Return the (x, y) coordinate for the center point of the cell that contains the specified text.  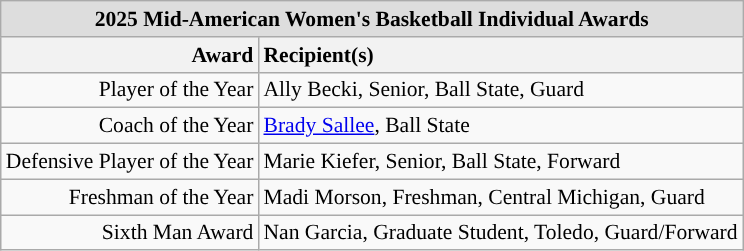
Recipient(s) (500, 55)
Freshman of the Year (130, 197)
Sixth Man Award (130, 233)
Award (130, 55)
Nan Garcia, Graduate Student, Toledo, Guard/Forward (500, 233)
Defensive Player of the Year (130, 162)
Madi Morson, Freshman, Central Michigan, Guard (500, 197)
Brady Sallee, Ball State (500, 126)
2025 Mid-American Women's Basketball Individual Awards (372, 19)
Ally Becki, Senior, Ball State, Guard (500, 90)
Marie Kiefer, Senior, Ball State, Forward (500, 162)
Coach of the Year (130, 126)
Player of the Year (130, 90)
